Return the [x, y] coordinate for the center point of the cell that contains the specified text.  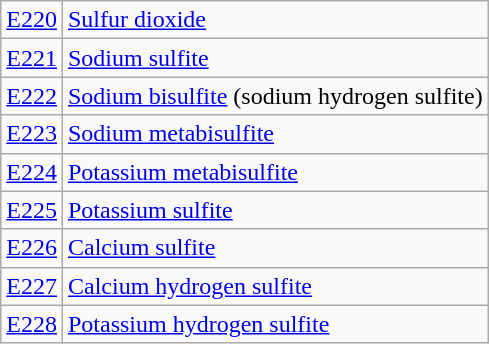
E228 [32, 324]
E226 [32, 248]
Calcium sulfite [275, 248]
Sodium sulfite [275, 58]
Calcium hydrogen sulfite [275, 286]
E220 [32, 20]
E227 [32, 286]
E221 [32, 58]
E223 [32, 134]
Sodium metabisulfite [275, 134]
E225 [32, 210]
Sodium bisulfite (sodium hydrogen sulfite) [275, 96]
Potassium metabisulfite [275, 172]
E224 [32, 172]
Potassium sulfite [275, 210]
Potassium hydrogen sulfite [275, 324]
E222 [32, 96]
Sulfur dioxide [275, 20]
